Return the [X, Y] coordinate for the center point of the cell that contains the specified text.  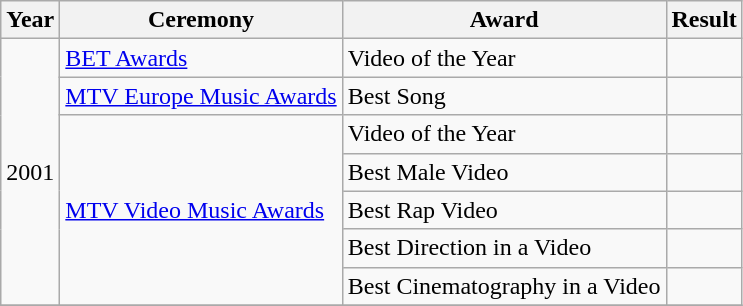
Best Song [504, 96]
Best Cinematography in a Video [504, 286]
Award [504, 20]
MTV Video Music Awards [201, 210]
BET Awards [201, 58]
MTV Europe Music Awards [201, 96]
2001 [30, 172]
Year [30, 20]
Best Male Video [504, 172]
Ceremony [201, 20]
Best Rap Video [504, 210]
Best Direction in a Video [504, 248]
Result [704, 20]
